Scan for the cell matching the given text and deliver its (X, Y) coordinate at center. 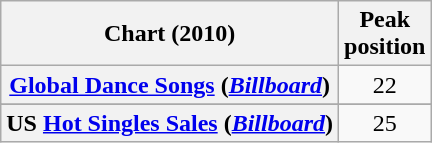
Chart (2010) (170, 34)
22 (385, 85)
Global Dance Songs (Billboard) (170, 85)
US Hot Singles Sales (Billboard) (170, 123)
Peakposition (385, 34)
25 (385, 123)
